Capture the cell that displays the provided text and extract its (X, Y) central coordinate. 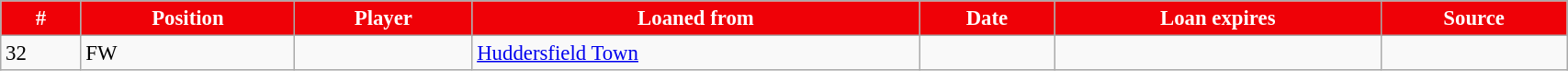
Huddersfield Town (696, 53)
32 (40, 53)
# (40, 18)
Position (187, 18)
Source (1474, 18)
Player (384, 18)
Loan expires (1218, 18)
Loaned from (696, 18)
FW (187, 53)
Date (987, 18)
